For the text-containing cell, return its midpoint in (X, Y) coordinate format. 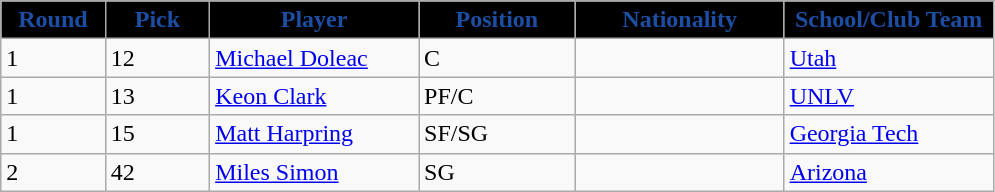
42 (157, 172)
13 (157, 96)
Round (53, 20)
Player (314, 20)
Nationality (680, 20)
15 (157, 134)
Keon Clark (314, 96)
SF/SG (498, 134)
Arizona (888, 172)
UNLV (888, 96)
12 (157, 58)
C (498, 58)
School/Club Team (888, 20)
Pick (157, 20)
Georgia Tech (888, 134)
PF/C (498, 96)
Miles Simon (314, 172)
2 (53, 172)
Position (498, 20)
Matt Harpring (314, 134)
Utah (888, 58)
SG (498, 172)
Michael Doleac (314, 58)
